Extract the [x, y] coordinate from the center of the cell holding the provided text.  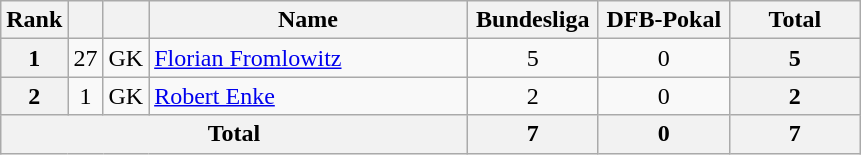
Rank [34, 20]
Robert Enke [308, 96]
Name [308, 20]
Bundesliga [532, 20]
DFB-Pokal [664, 20]
27 [86, 58]
Florian Fromlowitz [308, 58]
